Pinpoint the cell where the given text exists, returning its (X, Y) midpoint coordinate. 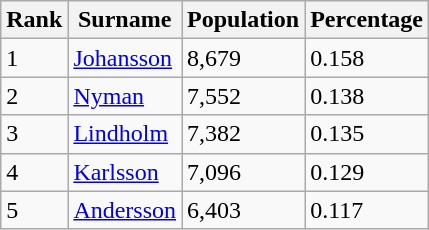
Percentage (367, 20)
0.135 (367, 134)
2 (34, 96)
Population (244, 20)
Andersson (125, 210)
0.158 (367, 58)
7,552 (244, 96)
8,679 (244, 58)
7,382 (244, 134)
Lindholm (125, 134)
0.117 (367, 210)
Karlsson (125, 172)
6,403 (244, 210)
0.129 (367, 172)
3 (34, 134)
4 (34, 172)
1 (34, 58)
0.138 (367, 96)
7,096 (244, 172)
Johansson (125, 58)
5 (34, 210)
Nyman (125, 96)
Surname (125, 20)
Rank (34, 20)
